Scan for the cell matching the given text and deliver its (X, Y) coordinate at center. 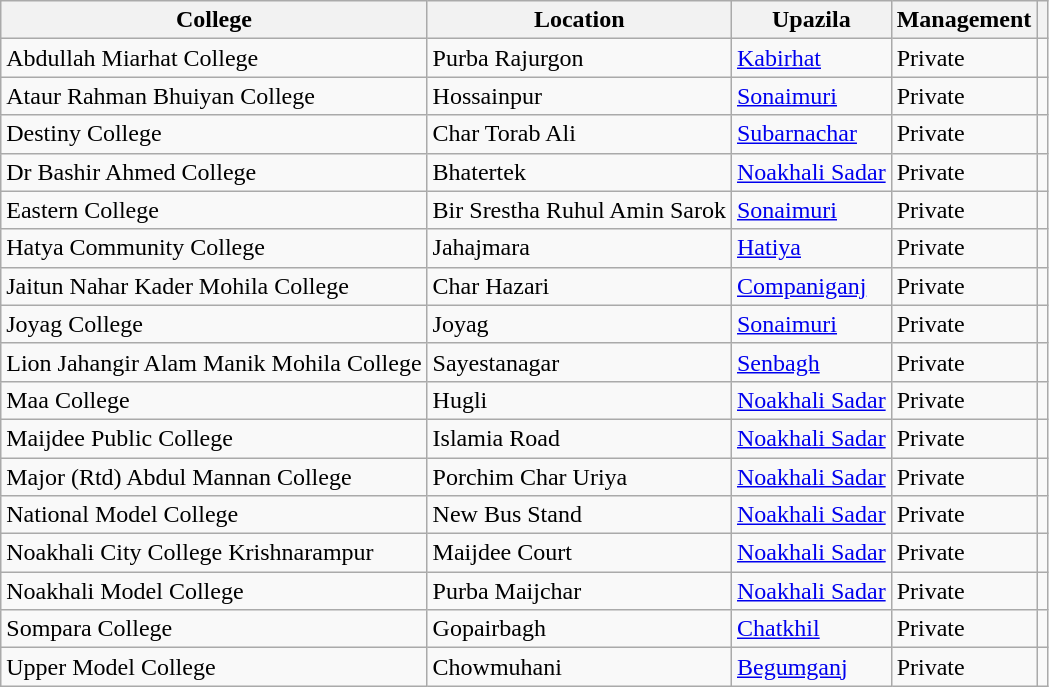
Subarnachar (811, 134)
Companiganj (811, 286)
Chowmuhani (579, 667)
Hugli (579, 400)
Gopairbagh (579, 629)
Sompara College (214, 629)
Jaitun Nahar Kader Mohila College (214, 286)
Management (964, 20)
Hatya Community College (214, 248)
Maijdee Public College (214, 438)
College (214, 20)
Maijdee Court (579, 553)
Hossainpur (579, 96)
Abdullah Miarhat College (214, 58)
Sayestanagar (579, 362)
Char Torab Ali (579, 134)
New Bus Stand (579, 515)
Chatkhil (811, 629)
Ataur Rahman Bhuiyan College (214, 96)
Begumganj (811, 667)
Joyag College (214, 324)
Joyag (579, 324)
Bhatertek (579, 172)
Senbagh (811, 362)
Destiny College (214, 134)
Maa College (214, 400)
Purba Rajurgon (579, 58)
National Model College (214, 515)
Noakhali City College Krishnarampur (214, 553)
Location (579, 20)
Dr Bashir Ahmed College (214, 172)
Eastern College (214, 210)
Jahajmara (579, 248)
Major (Rtd) Abdul Mannan College (214, 477)
Char Hazari (579, 286)
Islamia Road (579, 438)
Lion Jahangir Alam Manik Mohila College (214, 362)
Kabirhat (811, 58)
Porchim Char Uriya (579, 477)
Hatiya (811, 248)
Upazila (811, 20)
Upper Model College (214, 667)
Noakhali Model College (214, 591)
Bir Srestha Ruhul Amin Sarok (579, 210)
Purba Maijchar (579, 591)
